Extract the (X, Y) coordinate from the center of the cell holding the provided text.  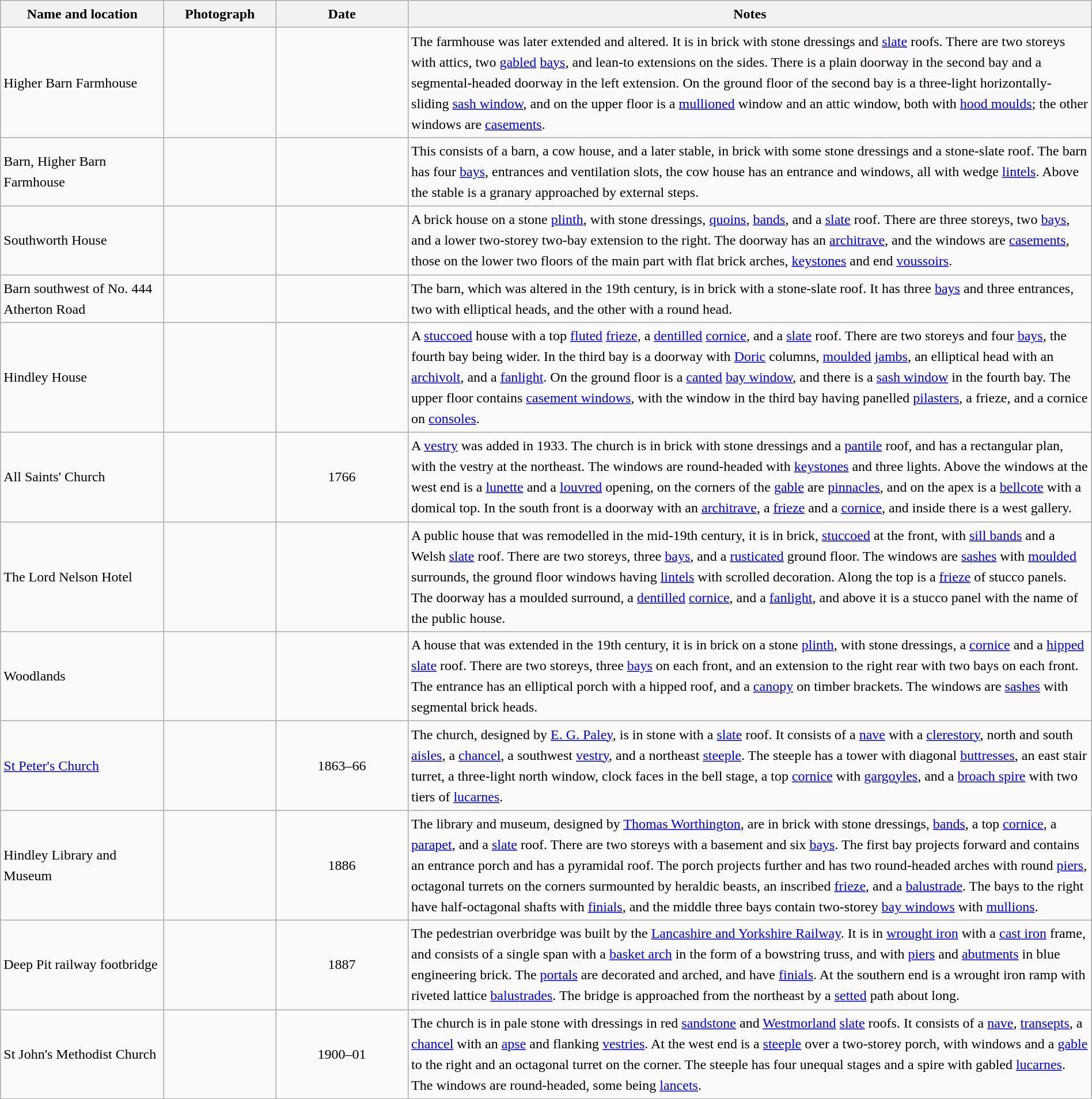
1900–01 (342, 1055)
Higher Barn Farmhouse (82, 83)
1887 (342, 965)
Notes (750, 14)
St Peter's Church (82, 766)
1886 (342, 865)
Hindley Library and Museum (82, 865)
Southworth House (82, 241)
Barn southwest of No. 444 Atherton Road (82, 298)
Barn, Higher Barn Farmhouse (82, 172)
Date (342, 14)
All Saints' Church (82, 477)
1863–66 (342, 766)
1766 (342, 477)
Hindley House (82, 378)
Photograph (220, 14)
Name and location (82, 14)
Woodlands (82, 676)
Deep Pit railway footbridge (82, 965)
The Lord Nelson Hotel (82, 577)
St John's Methodist Church (82, 1055)
